Locate the cell with the specified text and output its (x, y) center coordinate. 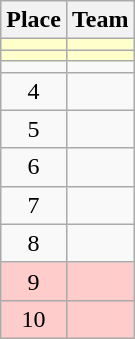
8 (34, 243)
7 (34, 205)
9 (34, 281)
5 (34, 129)
6 (34, 167)
10 (34, 319)
Place (34, 20)
Team (100, 20)
4 (34, 91)
